Search for the cell housing the specified text and yield its [x, y] center coordinate. 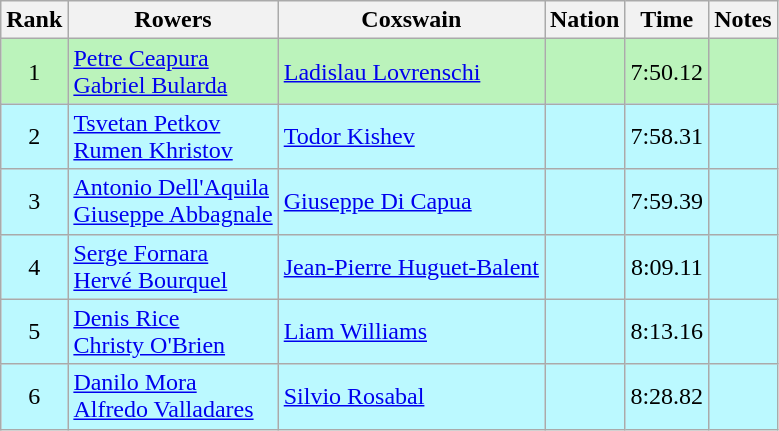
6 [34, 396]
Time [667, 20]
5 [34, 332]
Rank [34, 20]
Notes [743, 20]
Antonio Dell'Aquila Giuseppe Abbagnale [173, 202]
7:59.39 [667, 202]
7:58.31 [667, 136]
2 [34, 136]
Silvio Rosabal [411, 396]
Petre CeapuraGabriel Bularda [173, 72]
7:50.12 [667, 72]
Coxswain [411, 20]
Tsvetan PetkovRumen Khristov [173, 136]
Ladislau Lovrenschi [411, 72]
Denis RiceChristy O'Brien [173, 332]
1 [34, 72]
Rowers [173, 20]
4 [34, 266]
Nation [584, 20]
8:28.82 [667, 396]
Giuseppe Di Capua [411, 202]
8:09.11 [667, 266]
8:13.16 [667, 332]
Danilo MoraAlfredo Valladares [173, 396]
3 [34, 202]
Serge FornaraHervé Bourquel [173, 266]
Todor Kishev [411, 136]
Jean-Pierre Huguet-Balent [411, 266]
Liam Williams [411, 332]
